Search for the cell housing the specified text and yield its (x, y) center coordinate. 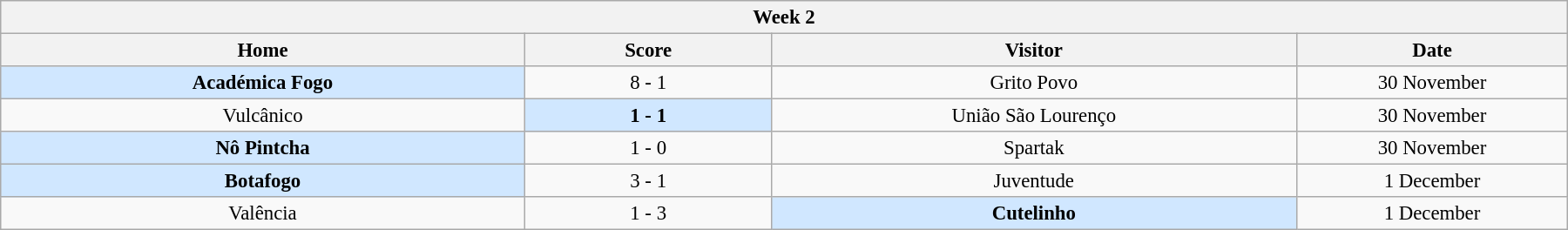
União São Lourenço (1033, 116)
Week 2 (784, 17)
Date (1432, 51)
Valência (263, 213)
Visitor (1033, 51)
Score (648, 51)
Botafogo (263, 181)
8 - 1 (648, 83)
3 - 1 (648, 181)
1 - 1 (648, 116)
Nô Pintcha (263, 148)
1 - 0 (648, 148)
Cutelinho (1033, 213)
Juventude (1033, 181)
Académica Fogo (263, 83)
Home (263, 51)
Grito Povo (1033, 83)
Spartak (1033, 148)
Vulcânico (263, 116)
1 - 3 (648, 213)
